Output the (x, y) coordinate of the center of the cell containing the given text.  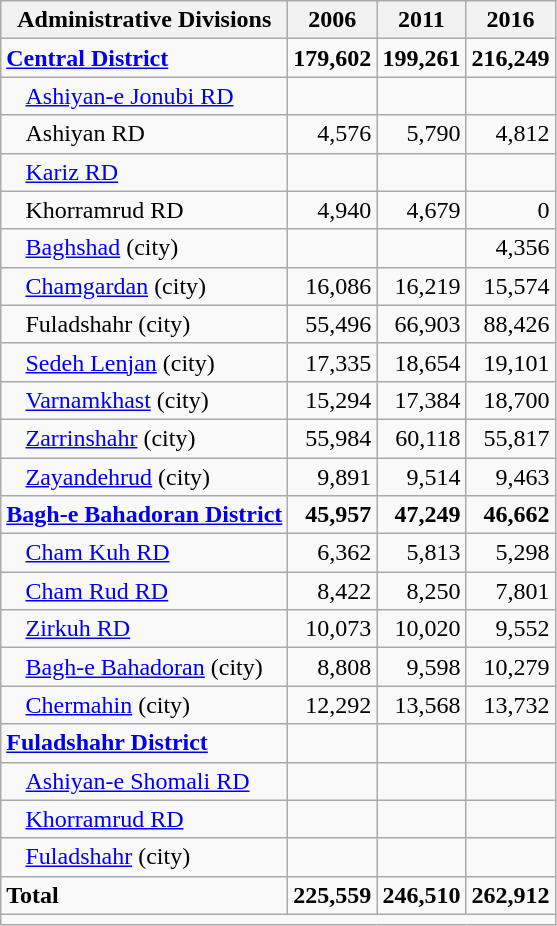
262,912 (510, 895)
17,384 (422, 400)
18,700 (510, 400)
17,335 (332, 362)
45,957 (332, 515)
8,250 (422, 591)
216,249 (510, 58)
Administrative Divisions (144, 20)
46,662 (510, 515)
Varnamkhast (city) (144, 400)
55,817 (510, 438)
10,279 (510, 667)
Bagh-e Bahadoran (city) (144, 667)
55,984 (332, 438)
2016 (510, 20)
88,426 (510, 324)
66,903 (422, 324)
Ashiyan RD (144, 134)
4,576 (332, 134)
179,602 (332, 58)
19,101 (510, 362)
9,891 (332, 477)
8,808 (332, 667)
2006 (332, 20)
8,422 (332, 591)
9,514 (422, 477)
Chermahin (city) (144, 705)
7,801 (510, 591)
Sedeh Lenjan (city) (144, 362)
15,294 (332, 400)
60,118 (422, 438)
Central District (144, 58)
5,790 (422, 134)
Zarrinshahr (city) (144, 438)
0 (510, 210)
15,574 (510, 286)
Cham Kuh RD (144, 553)
Bagh-e Bahadoran District (144, 515)
5,813 (422, 553)
55,496 (332, 324)
Fuladshahr District (144, 743)
Ashiyan-e Jonubi RD (144, 96)
5,298 (510, 553)
Kariz RD (144, 172)
Cham Rud RD (144, 591)
Total (144, 895)
13,732 (510, 705)
16,219 (422, 286)
246,510 (422, 895)
Chamgardan (city) (144, 286)
199,261 (422, 58)
4,679 (422, 210)
13,568 (422, 705)
2011 (422, 20)
6,362 (332, 553)
9,463 (510, 477)
Zirkuh RD (144, 629)
16,086 (332, 286)
9,598 (422, 667)
10,020 (422, 629)
9,552 (510, 629)
18,654 (422, 362)
Ashiyan-e Shomali RD (144, 781)
4,812 (510, 134)
4,940 (332, 210)
Zayandehrud (city) (144, 477)
4,356 (510, 248)
47,249 (422, 515)
12,292 (332, 705)
Baghshad (city) (144, 248)
225,559 (332, 895)
10,073 (332, 629)
